Capture the cell that displays the provided text and extract its (x, y) central coordinate. 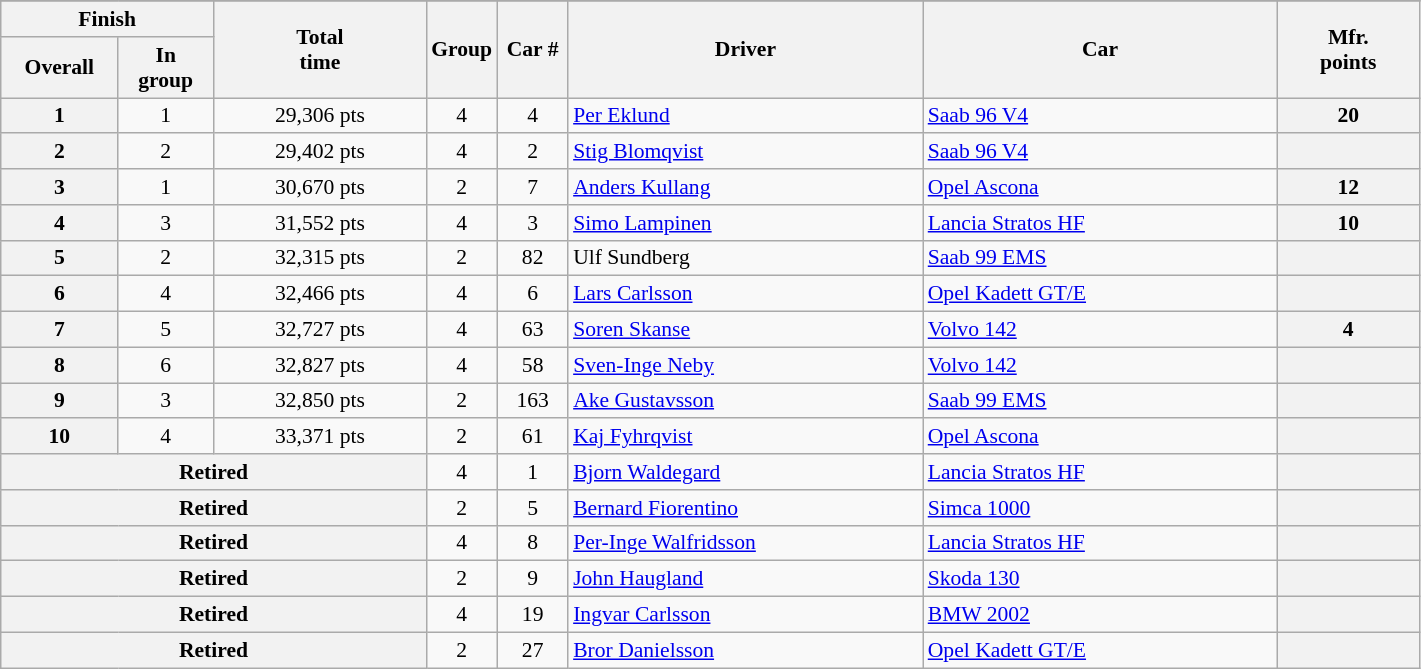
29,402 pts (320, 152)
Group (462, 50)
63 (532, 330)
29,306 pts (320, 116)
27 (532, 650)
30,670 pts (320, 187)
Finish (108, 19)
Sven-Inge Neby (746, 365)
Per-Inge Walfridsson (746, 543)
BMW 2002 (1100, 615)
Kaj Fyhrqvist (746, 437)
Skoda 130 (1100, 579)
Overall (60, 68)
12 (1348, 187)
32,827 pts (320, 365)
82 (532, 258)
Ulf Sundberg (746, 258)
32,850 pts (320, 401)
Bror Danielsson (746, 650)
Simca 1000 (1100, 508)
Mfr.points (1348, 50)
Stig Blomqvist (746, 152)
Ingroup (166, 68)
32,315 pts (320, 258)
Simo Lampinen (746, 223)
Car (1100, 50)
Ake Gustavsson (746, 401)
Bjorn Waldegard (746, 472)
58 (532, 365)
Per Eklund (746, 116)
Car # (532, 50)
31,552 pts (320, 223)
John Haugland (746, 579)
Driver (746, 50)
Lars Carlsson (746, 294)
32,727 pts (320, 330)
20 (1348, 116)
Totaltime (320, 50)
163 (532, 401)
Ingvar Carlsson (746, 615)
Soren Skanse (746, 330)
33,371 pts (320, 437)
Bernard Fiorentino (746, 508)
32,466 pts (320, 294)
19 (532, 615)
Anders Kullang (746, 187)
61 (532, 437)
